Locate the cell with the specified text and output its (X, Y) center coordinate. 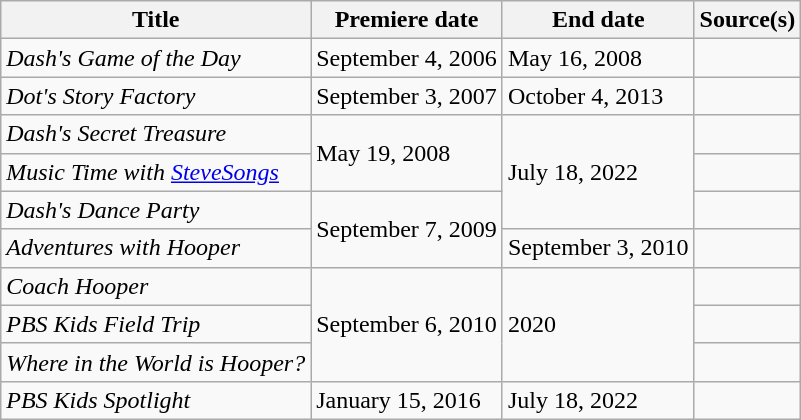
September 6, 2010 (407, 324)
September 3, 2010 (598, 248)
Title (156, 20)
Dash's Game of the Day (156, 58)
Premiere date (407, 20)
Dash's Secret Treasure (156, 134)
May 19, 2008 (407, 153)
2020 (598, 324)
End date (598, 20)
Dot's Story Factory (156, 96)
Source(s) (748, 20)
January 15, 2016 (407, 400)
September 3, 2007 (407, 96)
Music Time with SteveSongs (156, 172)
Adventures with Hooper (156, 248)
Where in the World is Hooper? (156, 362)
PBS Kids Spotlight (156, 400)
PBS Kids Field Trip (156, 324)
September 4, 2006 (407, 58)
September 7, 2009 (407, 229)
May 16, 2008 (598, 58)
Dash's Dance Party (156, 210)
October 4, 2013 (598, 96)
Coach Hooper (156, 286)
